Determine the [x, y] coordinate at the center of the cell enclosing the given text.  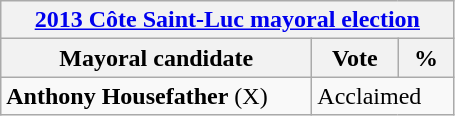
Mayoral candidate [156, 58]
Vote [355, 58]
% [426, 58]
Acclaimed [383, 96]
2013 Côte Saint-Luc mayoral election [228, 20]
Anthony Housefather (X) [156, 96]
